Return (X, Y) of the center of cell containing provided text 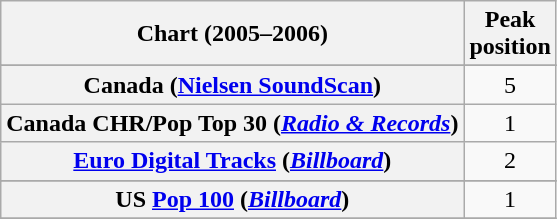
2 (510, 161)
Canada (Nielsen SoundScan) (232, 85)
US Pop 100 (Billboard) (232, 199)
Euro Digital Tracks (Billboard) (232, 161)
Canada CHR/Pop Top 30 (Radio & Records) (232, 123)
Chart (2005–2006) (232, 34)
Peakposition (510, 34)
5 (510, 85)
